Output the (X, Y) coordinate of the center of the cell containing the given text.  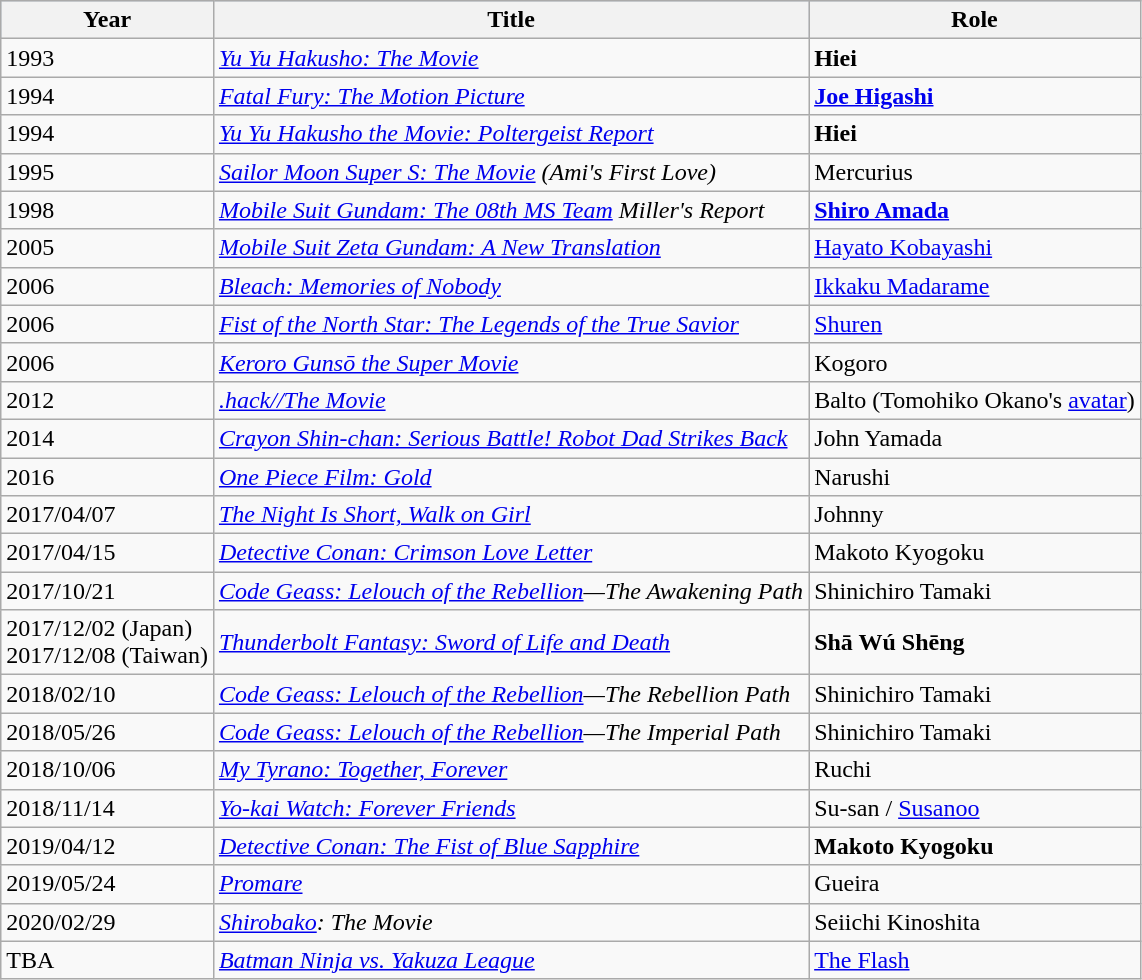
Mobile Suit Gundam: The 08th MS Team Miller's Report (510, 210)
Narushi (975, 477)
2016 (108, 477)
Fist of the North Star: The Legends of the True Savior (510, 324)
Ruchi (975, 770)
Joe Higashi (975, 96)
Su-san / Susanoo (975, 808)
Code Geass: Lelouch of the Rebellion—The Imperial Path (510, 732)
Role (975, 20)
1995 (108, 172)
2018/05/26 (108, 732)
.hack//The Movie (510, 400)
Fatal Fury: The Motion Picture (510, 96)
2017/10/21 (108, 591)
2017/12/02 (Japan)2017/12/08 (Taiwan) (108, 642)
2017/04/07 (108, 515)
Sailor Moon Super S: The Movie (Ami's First Love) (510, 172)
Detective Conan: Crimson Love Letter (510, 553)
My Tyrano: Together, Forever (510, 770)
Detective Conan: The Fist of Blue Sapphire (510, 846)
Yu Yu Hakusho the Movie: Poltergeist Report (510, 134)
One Piece Film: Gold (510, 477)
Thunderbolt Fantasy: Sword of Life and Death (510, 642)
TBA (108, 960)
Mercurius (975, 172)
The Flash (975, 960)
Bleach: Memories of Nobody (510, 286)
2012 (108, 400)
Code Geass: Lelouch of the Rebellion—The Rebellion Path (510, 694)
Batman Ninja vs. Yakuza League (510, 960)
1998 (108, 210)
The Night Is Short, Walk on Girl (510, 515)
2018/11/14 (108, 808)
2014 (108, 438)
2019/04/12 (108, 846)
2019/05/24 (108, 884)
Keroro Gunsō the Super Movie (510, 362)
Seiichi Kinoshita (975, 922)
Shiro Amada (975, 210)
Balto (Tomohiko Okano's avatar) (975, 400)
Shuren (975, 324)
Crayon Shin-chan: Serious Battle! Robot Dad Strikes Back (510, 438)
Shā Wú Shēng (975, 642)
Year (108, 20)
Shirobako: The Movie (510, 922)
2017/04/15 (108, 553)
2018/10/06 (108, 770)
Yo-kai Watch: Forever Friends (510, 808)
1993 (108, 58)
Ikkaku Madarame (975, 286)
Kogoro (975, 362)
2018/02/10 (108, 694)
John Yamada (975, 438)
Mobile Suit Zeta Gundam: A New Translation (510, 248)
Code Geass: Lelouch of the Rebellion—The Awakening Path (510, 591)
Gueira (975, 884)
Title (510, 20)
Promare (510, 884)
Johnny (975, 515)
2020/02/29 (108, 922)
2005 (108, 248)
Hayato Kobayashi (975, 248)
Yu Yu Hakusho: The Movie (510, 58)
